Pinpoint the cell where the given text exists, returning its [x, y] midpoint coordinate. 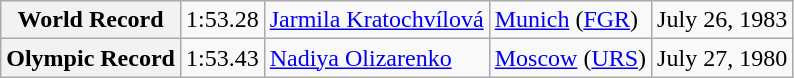
Olympic Record [91, 58]
World Record [91, 20]
1:53.43 [222, 58]
Moscow (URS) [570, 58]
July 27, 1980 [722, 58]
Nadiya Olizarenko [376, 58]
Jarmila Kratochvílová [376, 20]
1:53.28 [222, 20]
July 26, 1983 [722, 20]
Munich (FGR) [570, 20]
